Capture the cell that displays the provided text and extract its [X, Y] central coordinate. 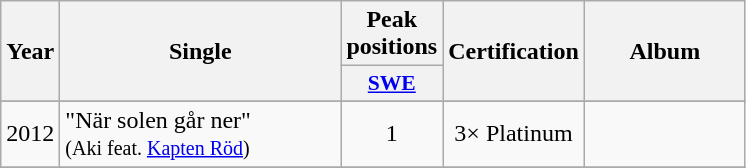
"När solen går ner"(Aki feat. Kapten Röd) [200, 134]
Single [200, 52]
Certification [514, 52]
3× Platinum [514, 134]
SWE [392, 84]
Peak positions [392, 34]
2012 [30, 134]
Year [30, 52]
1 [392, 134]
Album [664, 52]
